Determine the (x, y) coordinate at the center of the cell enclosing the given text.  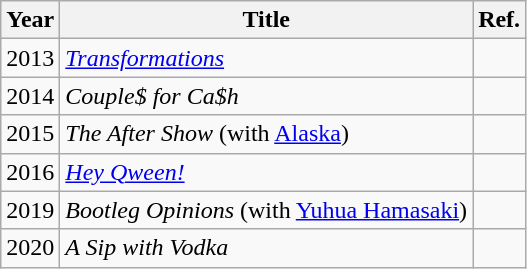
2013 (30, 58)
Bootleg Opinions (with Yuhua Hamasaki) (266, 210)
The After Show (with Alaska) (266, 134)
2014 (30, 96)
2015 (30, 134)
Title (266, 20)
2019 (30, 210)
Year (30, 20)
Hey Qween! (266, 172)
Couple$ for Ca$h (266, 96)
A Sip with Vodka (266, 248)
2016 (30, 172)
2020 (30, 248)
Transformations (266, 58)
Ref. (500, 20)
